Find where the given text appears and provide that cell's center as (X, Y) coordinate. 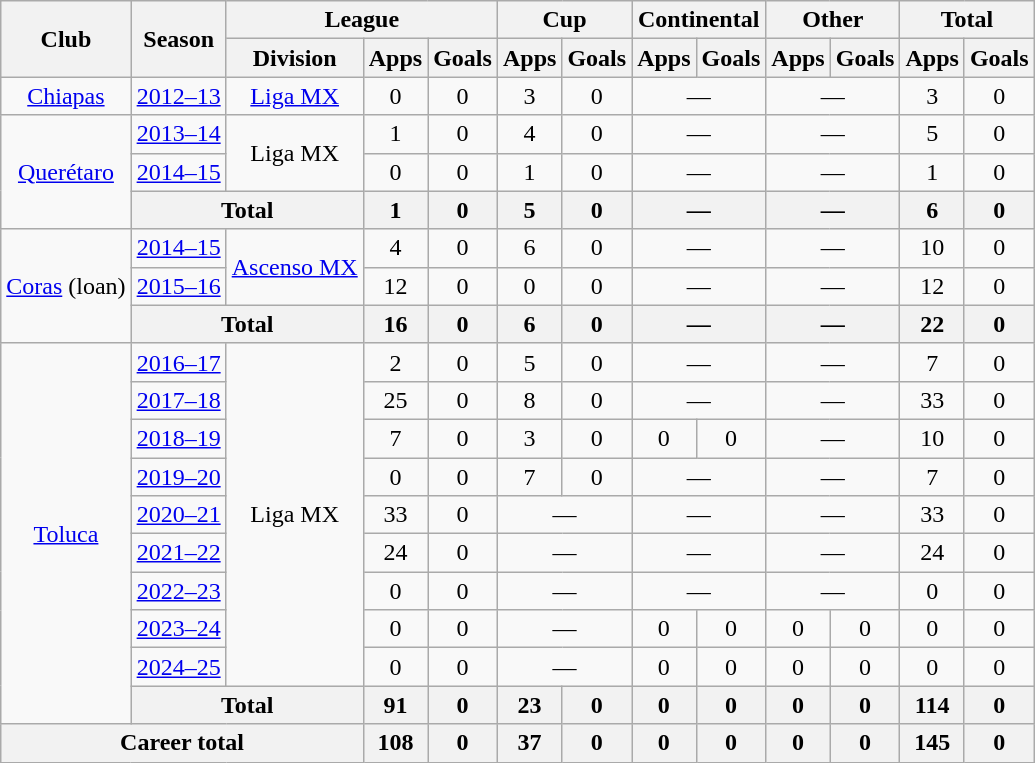
League (362, 20)
23 (529, 705)
2017–18 (178, 400)
2018–19 (178, 438)
Season (178, 39)
114 (932, 705)
25 (395, 400)
22 (932, 324)
Cup (564, 20)
Coras (loan) (66, 286)
Club (66, 39)
Division (294, 58)
8 (529, 400)
Career total (182, 743)
2023–24 (178, 629)
Toluca (66, 534)
2015–16 (178, 286)
37 (529, 743)
2024–25 (178, 667)
Continental (699, 20)
2019–20 (178, 477)
2016–17 (178, 362)
91 (395, 705)
2022–23 (178, 591)
145 (932, 743)
Ascenso MX (294, 267)
2021–22 (178, 553)
2020–21 (178, 515)
2 (395, 362)
108 (395, 743)
16 (395, 324)
2012–13 (178, 96)
Querétaro (66, 172)
Other (833, 20)
Chiapas (66, 96)
2013–14 (178, 134)
